Return the (x, y) coordinate for the center point of the cell that contains the specified text.  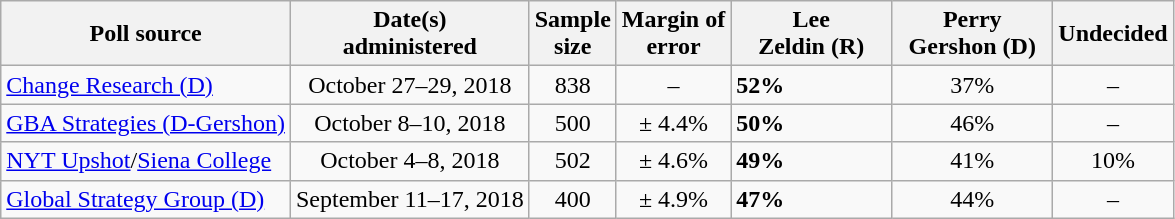
47% (812, 199)
10% (1113, 161)
October 27–29, 2018 (410, 85)
Poll source (146, 34)
LeeZeldin (R) (812, 34)
± 4.4% (673, 123)
October 8–10, 2018 (410, 123)
± 4.9% (673, 199)
41% (972, 161)
September 11–17, 2018 (410, 199)
838 (572, 85)
Margin oferror (673, 34)
October 4–8, 2018 (410, 161)
49% (812, 161)
37% (972, 85)
46% (972, 123)
Undecided (1113, 34)
Change Research (D) (146, 85)
500 (572, 123)
NYT Upshot/Siena College (146, 161)
± 4.6% (673, 161)
52% (812, 85)
Samplesize (572, 34)
GBA Strategies (D-Gershon) (146, 123)
502 (572, 161)
50% (812, 123)
400 (572, 199)
Date(s)administered (410, 34)
44% (972, 199)
PerryGershon (D) (972, 34)
Global Strategy Group (D) (146, 199)
